Capture the cell that displays the provided text and extract its (X, Y) central coordinate. 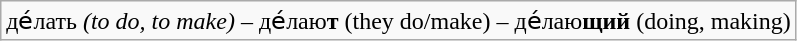
де́лать (to do, to make) – де́лают (they do/make) – де́лающий (doing, making) (399, 21)
